Identify which cell holds the provided text, then report its [x, y] central coordinate. 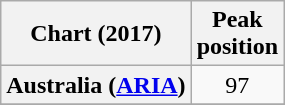
97 [237, 85]
Australia (ARIA) [96, 85]
Peakposition [237, 34]
Chart (2017) [96, 34]
